From the cell containing the given text, extract its center point as [X, Y] coordinate. 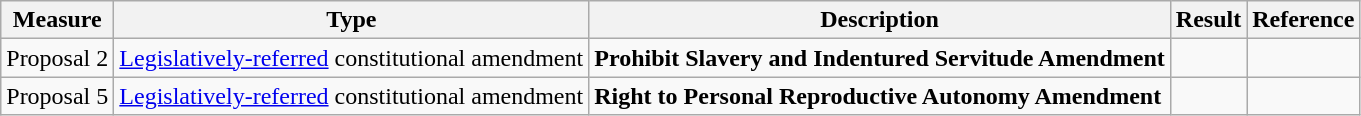
Description [880, 20]
Prohibit Slavery and Indentured Servitude Amendment [880, 58]
Measure [58, 20]
Right to Personal Reproductive Autonomy Amendment [880, 96]
Proposal 2 [58, 58]
Proposal 5 [58, 96]
Result [1208, 20]
Type [352, 20]
Reference [1304, 20]
